Return the (X, Y) coordinate for the center point of the cell that contains the specified text.  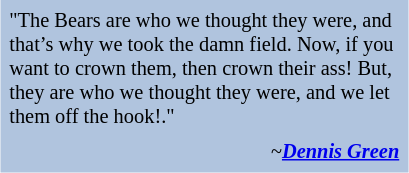
~Dennis Green (204, 152)
